Determine the [x, y] coordinate at the center of the cell enclosing the given text.  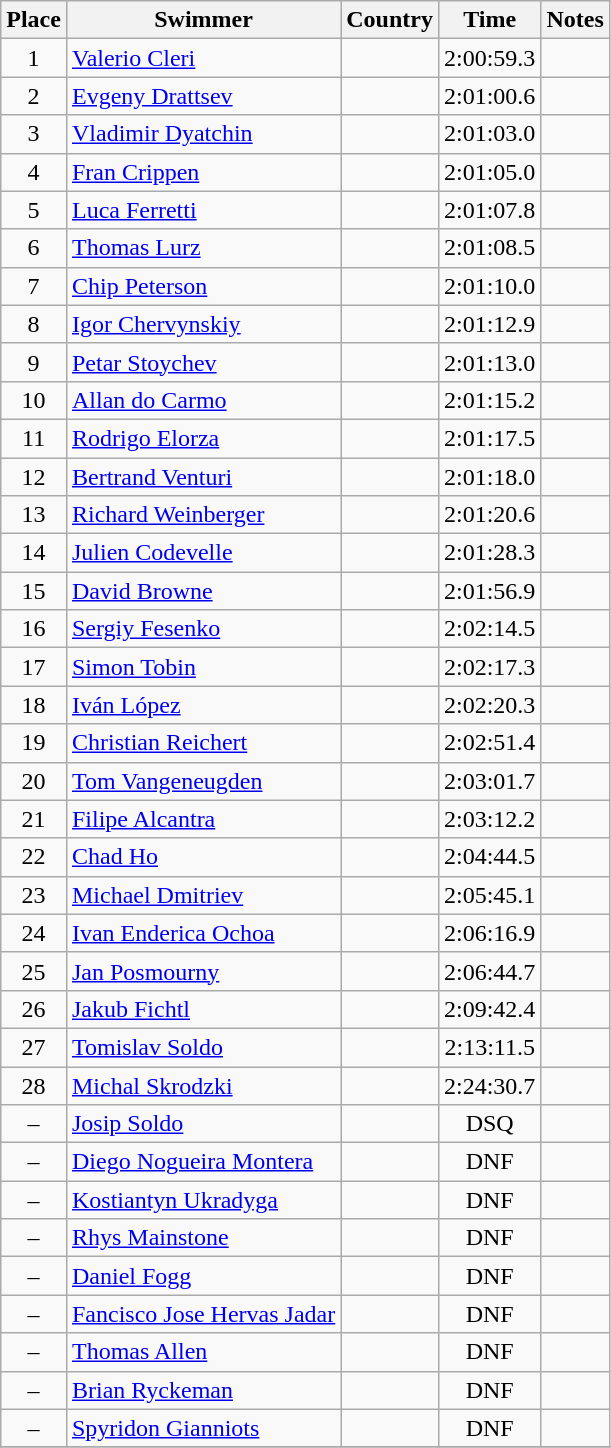
David Browne [203, 591]
Sergiy Fesenko [203, 629]
27 [34, 1047]
6 [34, 248]
Country [390, 20]
16 [34, 629]
Thomas Allen [203, 1352]
24 [34, 933]
22 [34, 857]
Fancisco Jose Hervas Jadar [203, 1314]
2:06:44.7 [489, 971]
9 [34, 362]
28 [34, 1085]
Chip Peterson [203, 286]
7 [34, 286]
Chad Ho [203, 857]
DSQ [489, 1124]
12 [34, 477]
2:01:00.6 [489, 96]
Tom Vangeneugden [203, 781]
4 [34, 172]
Allan do Carmo [203, 400]
2:03:01.7 [489, 781]
18 [34, 705]
Petar Stoychev [203, 362]
Ivan Enderica Ochoa [203, 933]
Michal Skrodzki [203, 1085]
2:01:20.6 [489, 515]
2:01:03.0 [489, 134]
2:01:13.0 [489, 362]
11 [34, 438]
Time [489, 20]
2:01:17.5 [489, 438]
1 [34, 58]
Daniel Fogg [203, 1276]
19 [34, 743]
2:06:16.9 [489, 933]
2:02:20.3 [489, 705]
Richard Weinberger [203, 515]
Valerio Cleri [203, 58]
Josip Soldo [203, 1124]
15 [34, 591]
20 [34, 781]
2:01:08.5 [489, 248]
2:01:28.3 [489, 553]
23 [34, 895]
2:02:14.5 [489, 629]
5 [34, 210]
Tomislav Soldo [203, 1047]
Simon Tobin [203, 667]
2:00:59.3 [489, 58]
Swimmer [203, 20]
2:03:12.2 [489, 819]
Michael Dmitriev [203, 895]
2:01:15.2 [489, 400]
Diego Nogueira Montera [203, 1162]
8 [34, 324]
2:02:51.4 [489, 743]
Julien Codevelle [203, 553]
Vladimir Dyatchin [203, 134]
Evgeny Drattsev [203, 96]
2:13:11.5 [489, 1047]
14 [34, 553]
2:05:45.1 [489, 895]
2:01:12.9 [489, 324]
Notes [575, 20]
2:01:18.0 [489, 477]
Brian Ryckeman [203, 1390]
2:01:05.0 [489, 172]
2:24:30.7 [489, 1085]
Jakub Fichtl [203, 1009]
Kostiantyn Ukradyga [203, 1200]
Igor Chervynskiy [203, 324]
2:01:56.9 [489, 591]
Filipe Alcantra [203, 819]
Rhys Mainstone [203, 1238]
Christian Reichert [203, 743]
17 [34, 667]
13 [34, 515]
Place [34, 20]
Jan Posmourny [203, 971]
25 [34, 971]
2:02:17.3 [489, 667]
3 [34, 134]
2:01:07.8 [489, 210]
2:09:42.4 [489, 1009]
Bertrand Venturi [203, 477]
26 [34, 1009]
21 [34, 819]
10 [34, 400]
Rodrigo Elorza [203, 438]
2:04:44.5 [489, 857]
2 [34, 96]
Spyridon Gianniots [203, 1428]
Thomas Lurz [203, 248]
2:01:10.0 [489, 286]
Fran Crippen [203, 172]
Iván López [203, 705]
Luca Ferretti [203, 210]
